Extract the (X, Y) coordinate from the center of the cell holding the provided text.  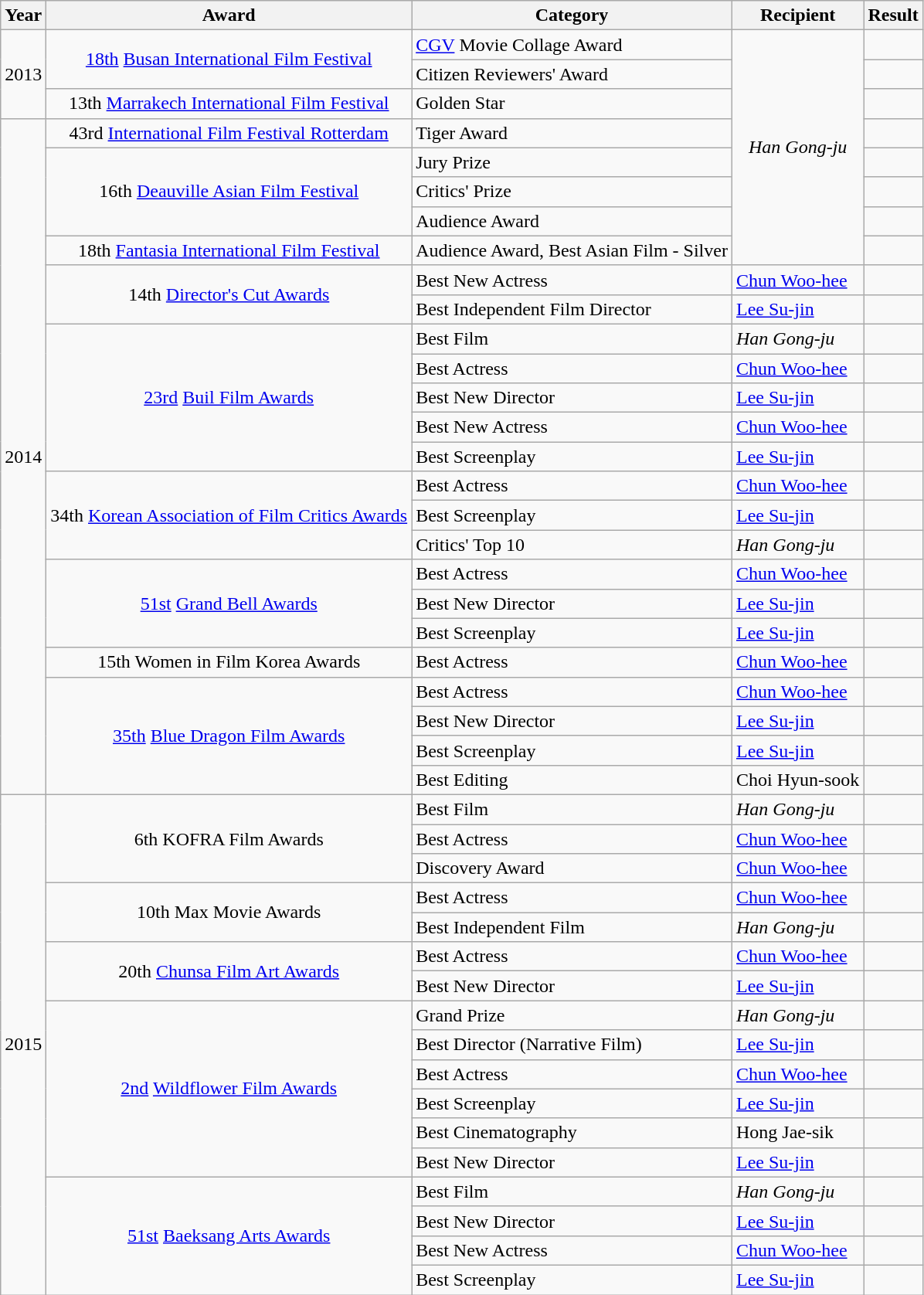
Discovery Award (572, 868)
51st Baeksang Arts Awards (229, 1236)
Best Editing (572, 780)
23rd Buil Film Awards (229, 397)
Year (23, 15)
Recipient (797, 15)
51st Grand Bell Awards (229, 603)
18th Fantasia International Film Festival (229, 250)
Best Cinematography (572, 1133)
Critics' Top 10 (572, 545)
Hong Jae-sik (797, 1133)
2015 (23, 1045)
Best Independent Film (572, 927)
13th Marrakech International Film Festival (229, 104)
15th Women in Film Korea Awards (229, 662)
20th Chunsa Film Art Awards (229, 971)
Critics' Prize (572, 192)
16th Deauville Asian Film Festival (229, 192)
Golden Star (572, 104)
Result (893, 15)
2014 (23, 456)
Citizen Reviewers' Award (572, 74)
18th Busan International Film Festival (229, 59)
Best Independent Film Director (572, 309)
Award (229, 15)
Choi Hyun-sook (797, 780)
2013 (23, 74)
34th Korean Association of Film Critics Awards (229, 515)
Best Director (Narrative Film) (572, 1045)
6th KOFRA Film Awards (229, 838)
Grand Prize (572, 1015)
Jury Prize (572, 162)
Audience Award, Best Asian Film - Silver (572, 250)
43rd International Film Festival Rotterdam (229, 133)
14th Director's Cut Awards (229, 294)
CGV Movie Collage Award (572, 45)
Tiger Award (572, 133)
35th Blue Dragon Film Awards (229, 736)
Audience Award (572, 221)
Category (572, 15)
2nd Wildflower Film Awards (229, 1089)
10th Max Movie Awards (229, 913)
